From the cell containing the given text, extract its center point as [X, Y] coordinate. 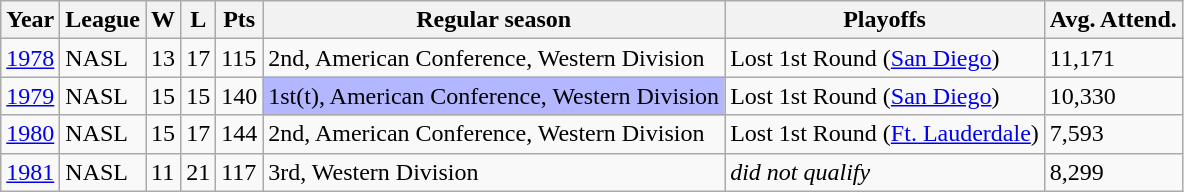
11 [164, 172]
1978 [30, 58]
Playoffs [885, 20]
117 [240, 172]
140 [240, 96]
L [198, 20]
144 [240, 134]
13 [164, 58]
10,330 [1113, 96]
Lost 1st Round (Ft. Lauderdale) [885, 134]
1980 [30, 134]
Regular season [494, 20]
Pts [240, 20]
8,299 [1113, 172]
1981 [30, 172]
did not qualify [885, 172]
League [103, 20]
1979 [30, 96]
1st(t), American Conference, Western Division [494, 96]
11,171 [1113, 58]
W [164, 20]
Year [30, 20]
115 [240, 58]
Avg. Attend. [1113, 20]
7,593 [1113, 134]
3rd, Western Division [494, 172]
21 [198, 172]
